Find where the given text appears and provide that cell's center as (X, Y) coordinate. 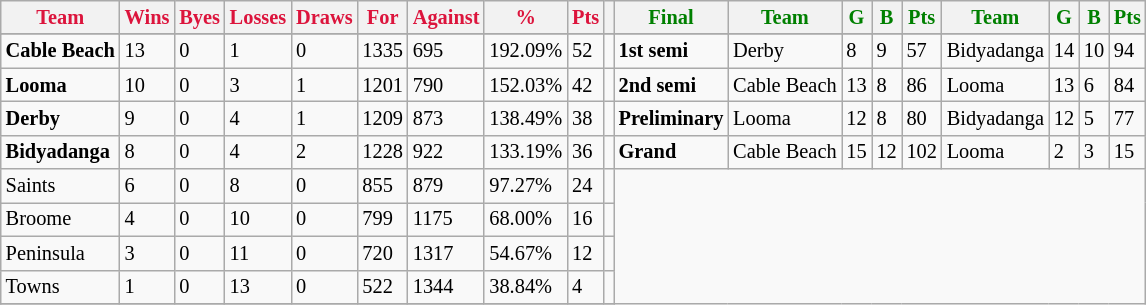
873 (446, 118)
1st semi (672, 51)
38.84% (526, 287)
1175 (446, 219)
94 (1128, 51)
1335 (382, 51)
522 (382, 287)
11 (258, 253)
5 (1094, 118)
1228 (382, 152)
1209 (382, 118)
Final (672, 17)
86 (922, 85)
Wins (148, 17)
Draws (324, 17)
42 (586, 85)
133.19% (526, 152)
192.09% (526, 51)
Preliminary (672, 118)
102 (922, 152)
Against (446, 17)
922 (446, 152)
For (382, 17)
Towns (60, 287)
2nd semi (672, 85)
Grand (672, 152)
799 (382, 219)
36 (586, 152)
54.67% (526, 253)
720 (382, 253)
80 (922, 118)
14 (1064, 51)
Losses (258, 17)
1201 (382, 85)
84 (1128, 85)
38 (586, 118)
790 (446, 85)
1317 (446, 253)
Byes (199, 17)
57 (922, 51)
Saints (60, 186)
16 (586, 219)
855 (382, 186)
152.03% (526, 85)
1344 (446, 287)
68.00% (526, 219)
% (526, 17)
695 (446, 51)
24 (586, 186)
52 (586, 51)
138.49% (526, 118)
97.27% (526, 186)
879 (446, 186)
77 (1128, 118)
Peninsula (60, 253)
Broome (60, 219)
